Provide the (x, y) coordinate of the cell's center where the given text is located.  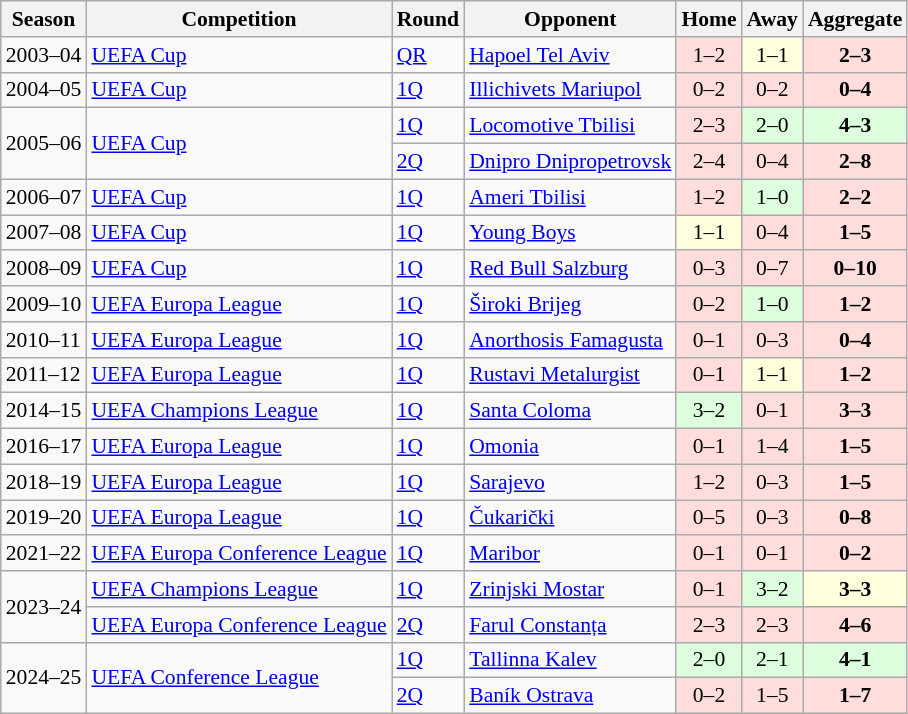
2–8 (855, 162)
0–5 (708, 518)
Season (44, 19)
2004–05 (44, 90)
Competition (238, 19)
2–4 (708, 162)
Zrinjski Mostar (570, 589)
Home (708, 19)
Santa Coloma (570, 411)
2–2 (855, 197)
0–8 (855, 518)
2–1 (772, 660)
2014–15 (44, 411)
1–7 (855, 696)
Omonia (570, 447)
Opponent (570, 19)
Maribor (570, 554)
QR (428, 55)
2019–20 (44, 518)
Young Boys (570, 233)
4–6 (855, 625)
Dnipro Dnipropetrovsk (570, 162)
Sarajevo (570, 482)
Aggregate (855, 19)
UEFA Conference League (238, 678)
Illichivets Mariupol (570, 90)
Anorthosis Famagusta (570, 340)
2018–19 (44, 482)
2007–08 (44, 233)
Hapoel Tel Aviv (570, 55)
Red Bull Salzburg (570, 269)
2024–25 (44, 678)
2010–11 (44, 340)
Rustavi Metalurgist (570, 375)
Baník Ostrava (570, 696)
Farul Constanța (570, 625)
2011–12 (44, 375)
4–1 (855, 660)
Čukarički (570, 518)
2021–22 (44, 554)
2009–10 (44, 304)
2005–06 (44, 144)
2003–04 (44, 55)
Široki Brijeg (570, 304)
Locomotive Tbilisi (570, 126)
0–7 (772, 269)
1–4 (772, 447)
2023–24 (44, 606)
Round (428, 19)
2016–17 (44, 447)
4–3 (855, 126)
Away (772, 19)
2006–07 (44, 197)
2008–09 (44, 269)
Ameri Tbilisi (570, 197)
0–10 (855, 269)
Tallinna Kalev (570, 660)
